Return the (x, y) coordinate for the center point of the cell that contains the specified text.  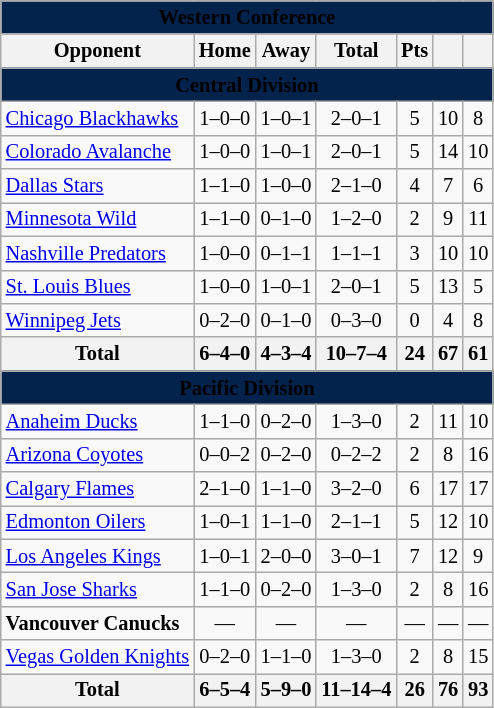
Vancouver Canucks (98, 623)
Pacific Division (247, 388)
Home (225, 51)
11–14–4 (356, 690)
Chicago Blackhawks (98, 118)
4–3–4 (286, 354)
3 (414, 253)
Arizona Coyotes (98, 455)
61 (478, 354)
3–0–1 (356, 556)
Calgary Flames (98, 489)
St. Louis Blues (98, 287)
15 (478, 657)
Nashville Predators (98, 253)
2–1–1 (356, 522)
3–2–0 (356, 489)
0–1–1 (286, 253)
0–0–2 (225, 455)
13 (448, 287)
Winnipeg Jets (98, 320)
Western Conference (247, 17)
Opponent (98, 51)
Vegas Golden Knights (98, 657)
Colorado Avalanche (98, 152)
0–2–2 (356, 455)
5–9–0 (286, 690)
2–0–0 (286, 556)
1–2–0 (356, 219)
93 (478, 690)
Central Division (247, 85)
67 (448, 354)
1–1–1 (356, 253)
26 (414, 690)
6–5–4 (225, 690)
24 (414, 354)
Dallas Stars (98, 186)
76 (448, 690)
0–3–0 (356, 320)
Los Angeles Kings (98, 556)
14 (448, 152)
0 (414, 320)
6–4–0 (225, 354)
10–7–4 (356, 354)
San Jose Sharks (98, 589)
Edmonton Oilers (98, 522)
Away (286, 51)
Minnesota Wild (98, 219)
Pts (414, 51)
Anaheim Ducks (98, 421)
